Return [x, y] of the center of cell containing provided text 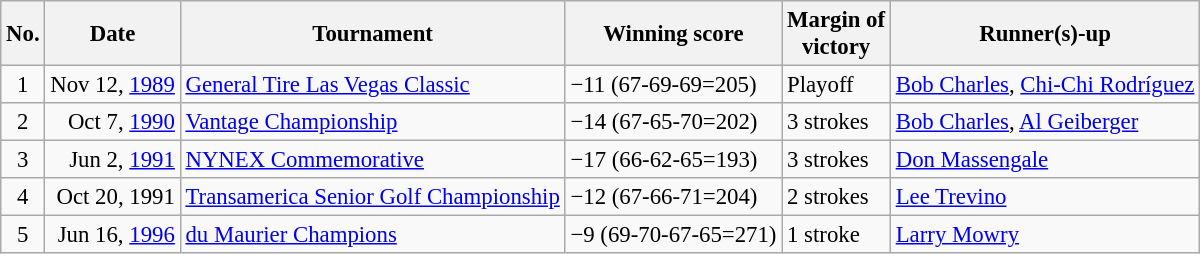
2 [23, 122]
General Tire Las Vegas Classic [372, 85]
3 [23, 160]
Margin ofvictory [836, 34]
Oct 20, 1991 [112, 197]
5 [23, 235]
Tournament [372, 34]
−14 (67-65-70=202) [674, 122]
2 strokes [836, 197]
du Maurier Champions [372, 235]
NYNEX Commemorative [372, 160]
Oct 7, 1990 [112, 122]
Transamerica Senior Golf Championship [372, 197]
1 [23, 85]
Bob Charles, Al Geiberger [1044, 122]
Winning score [674, 34]
−17 (66-62-65=193) [674, 160]
Playoff [836, 85]
−9 (69-70-67-65=271) [674, 235]
−11 (67-69-69=205) [674, 85]
Nov 12, 1989 [112, 85]
−12 (67-66-71=204) [674, 197]
Runner(s)-up [1044, 34]
4 [23, 197]
Lee Trevino [1044, 197]
Jun 16, 1996 [112, 235]
Jun 2, 1991 [112, 160]
Bob Charles, Chi-Chi Rodríguez [1044, 85]
Vantage Championship [372, 122]
Don Massengale [1044, 160]
Larry Mowry [1044, 235]
No. [23, 34]
1 stroke [836, 235]
Date [112, 34]
